Find where the given text appears and provide that cell's center as (x, y) coordinate. 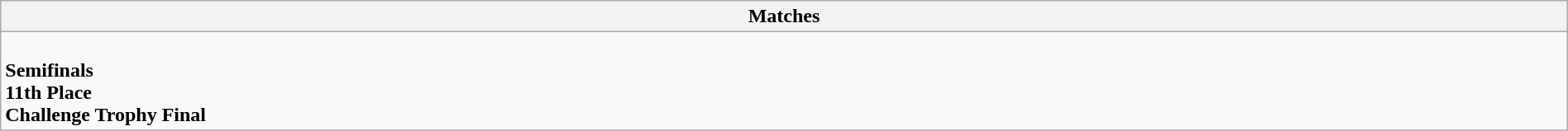
Matches (784, 16)
Semifinals 11th Place Challenge Trophy Final (784, 81)
